Identify which cell holds the provided text, then report its (X, Y) central coordinate. 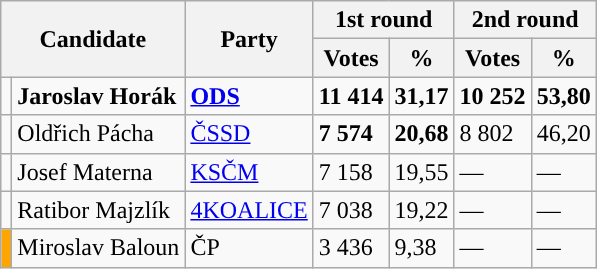
Miroslav Baloun (98, 248)
1st round (384, 20)
4KOALICE (249, 210)
KSČM (249, 172)
7 158 (351, 172)
ČP (249, 248)
3 436 (351, 248)
2nd round (525, 20)
19,55 (422, 172)
Jaroslav Horák (98, 96)
ČSSD (249, 134)
20,68 (422, 134)
7 574 (351, 134)
31,17 (422, 96)
Candidate (93, 39)
7 038 (351, 210)
Oldřich Pácha (98, 134)
Ratibor Majzlík (98, 210)
8 802 (492, 134)
46,20 (564, 134)
Party (249, 39)
Josef Materna (98, 172)
11 414 (351, 96)
9,38 (422, 248)
ODS (249, 96)
53,80 (564, 96)
19,22 (422, 210)
10 252 (492, 96)
